Find where the given text appears and provide that cell's center as [X, Y] coordinate. 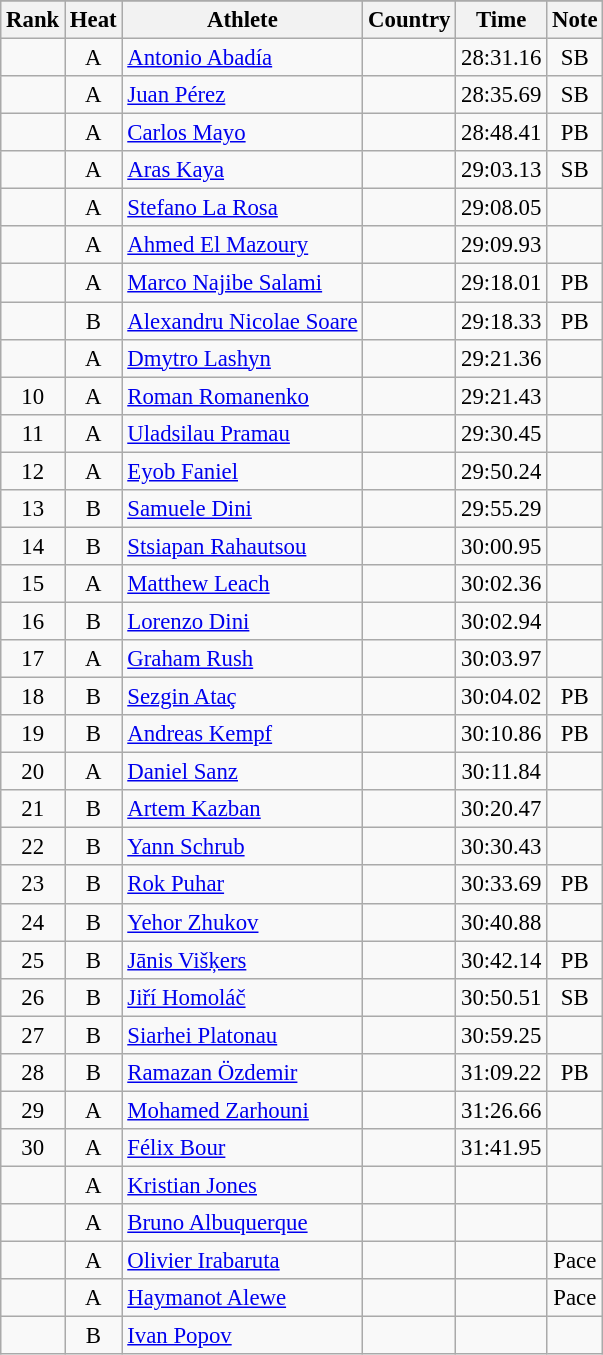
30:03.97 [502, 659]
29:21.43 [502, 396]
Athlete [242, 20]
19 [33, 734]
29:08.05 [502, 208]
13 [33, 509]
29:50.24 [502, 471]
Jānis Višķers [242, 960]
20 [33, 772]
Ivan Popov [242, 1336]
Yann Schrub [242, 847]
Mohamed Zarhouni [242, 1110]
Carlos Mayo [242, 133]
29:09.93 [502, 245]
Andreas Kempf [242, 734]
Yehor Zhukov [242, 922]
Alexandru Nicolae Soare [242, 321]
28:31.16 [502, 58]
28:48.41 [502, 133]
18 [33, 697]
15 [33, 584]
Dmytro Lashyn [242, 358]
30:50.51 [502, 997]
31:09.22 [502, 1073]
26 [33, 997]
Kristian Jones [242, 1185]
Marco Najibe Salami [242, 283]
Aras Kaya [242, 170]
29:03.13 [502, 170]
Rok Puhar [242, 885]
30:02.94 [502, 621]
Matthew Leach [242, 584]
Olivier Irabaruta [242, 1261]
Rank [33, 20]
Stsiapan Rahautsou [242, 546]
25 [33, 960]
31:26.66 [502, 1110]
29:21.36 [502, 358]
30:59.25 [502, 1035]
10 [33, 396]
30 [33, 1148]
14 [33, 546]
30:20.47 [502, 809]
21 [33, 809]
12 [33, 471]
30:33.69 [502, 885]
28 [33, 1073]
Artem Kazban [242, 809]
30:00.95 [502, 546]
22 [33, 847]
24 [33, 922]
30:02.36 [502, 584]
30:11.84 [502, 772]
Uladsilau Pramau [242, 433]
28:35.69 [502, 95]
Siarhei Platonau [242, 1035]
Haymanot Alewe [242, 1298]
30:40.88 [502, 922]
Stefano La Rosa [242, 208]
11 [33, 433]
29 [33, 1110]
Jiří Homoláč [242, 997]
Time [502, 20]
Country [410, 20]
Félix Bour [242, 1148]
30:10.86 [502, 734]
Ahmed El Mazoury [242, 245]
29:55.29 [502, 509]
Eyob Faniel [242, 471]
Samuele Dini [242, 509]
17 [33, 659]
Juan Pérez [242, 95]
Heat [94, 20]
Note [575, 20]
30:04.02 [502, 697]
29:18.01 [502, 283]
Lorenzo Dini [242, 621]
Roman Romanenko [242, 396]
27 [33, 1035]
30:42.14 [502, 960]
Antonio Abadía [242, 58]
Daniel Sanz [242, 772]
29:18.33 [502, 321]
16 [33, 621]
Bruno Albuquerque [242, 1223]
Ramazan Özdemir [242, 1073]
23 [33, 885]
29:30.45 [502, 433]
Sezgin Ataç [242, 697]
31:41.95 [502, 1148]
30:30.43 [502, 847]
Graham Rush [242, 659]
